Identify which cell holds the provided text, then report its (X, Y) central coordinate. 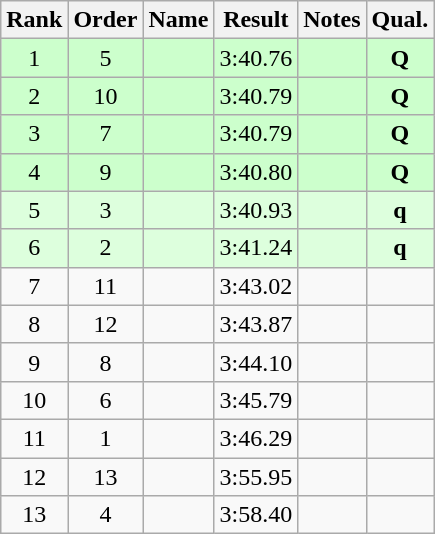
3:40.76 (256, 58)
3:55.95 (256, 477)
3:43.87 (256, 324)
3:58.40 (256, 515)
3:43.02 (256, 286)
3:41.24 (256, 248)
3:45.79 (256, 400)
Qual. (400, 20)
3:44.10 (256, 362)
3:40.93 (256, 210)
Name (178, 20)
3:46.29 (256, 438)
Result (256, 20)
3:40.80 (256, 172)
Notes (332, 20)
Order (106, 20)
Rank (34, 20)
